Provide the [X, Y] coordinate of the cell's center where the given text is located.  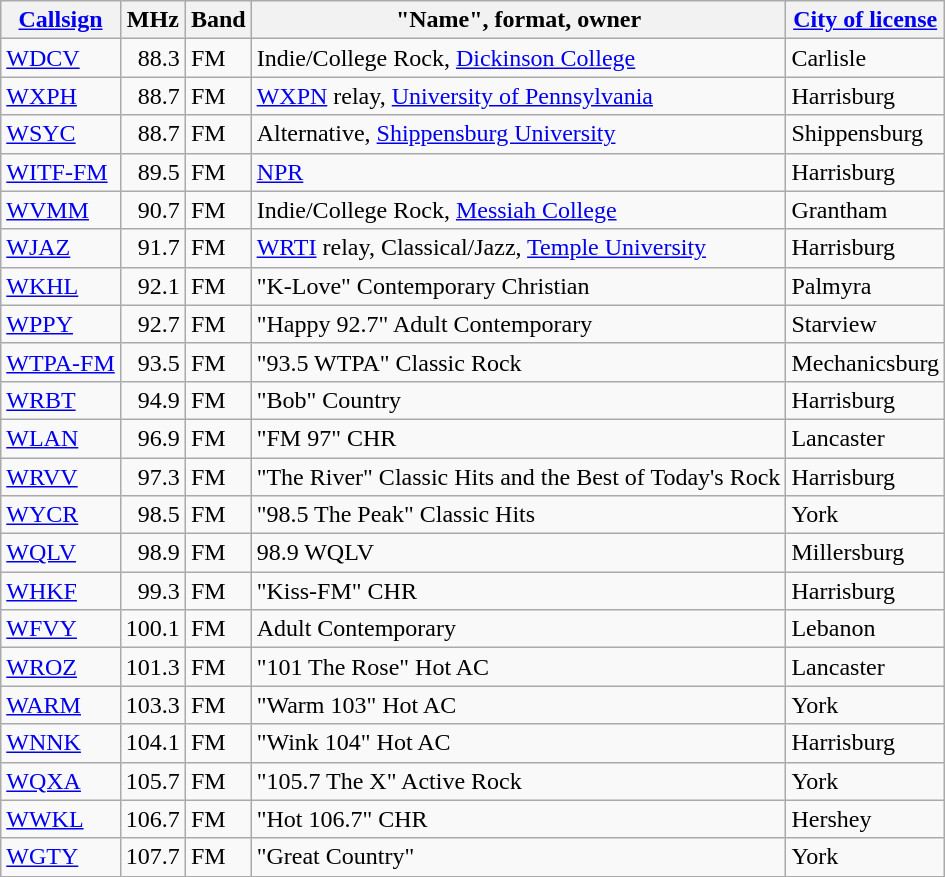
WXPH [61, 96]
96.9 [152, 438]
WJAZ [61, 248]
101.3 [152, 667]
90.7 [152, 210]
Palmyra [866, 286]
"Happy 92.7" Adult Contemporary [518, 324]
WRTI relay, Classical/Jazz, Temple University [518, 248]
89.5 [152, 172]
Indie/College Rock, Dickinson College [518, 58]
WYCR [61, 515]
Grantham [866, 210]
WWKL [61, 819]
97.3 [152, 477]
Millersburg [866, 553]
Carlisle [866, 58]
Band [218, 20]
98.9 WQLV [518, 553]
Hershey [866, 819]
WRBT [61, 400]
"105.7 The X" Active Rock [518, 781]
WVMM [61, 210]
Alternative, Shippensburg University [518, 134]
WXPN relay, University of Pennsylvania [518, 96]
"Great Country" [518, 857]
Adult Contemporary [518, 629]
99.3 [152, 591]
"101 The Rose" Hot AC [518, 667]
WROZ [61, 667]
91.7 [152, 248]
"FM 97" CHR [518, 438]
88.3 [152, 58]
WGTY [61, 857]
Shippensburg [866, 134]
WLAN [61, 438]
WNNK [61, 743]
Lebanon [866, 629]
98.5 [152, 515]
WQLV [61, 553]
"Wink 104" Hot AC [518, 743]
98.9 [152, 553]
Starview [866, 324]
105.7 [152, 781]
Callsign [61, 20]
WPPY [61, 324]
WDCV [61, 58]
WSYC [61, 134]
WITF-FM [61, 172]
104.1 [152, 743]
"Bob" Country [518, 400]
WQXA [61, 781]
WTPA-FM [61, 362]
"Warm 103" Hot AC [518, 705]
"The River" Classic Hits and the Best of Today's Rock [518, 477]
"K-Love" Contemporary Christian [518, 286]
92.1 [152, 286]
City of license [866, 20]
WARM [61, 705]
93.5 [152, 362]
WRVV [61, 477]
"Kiss-FM" CHR [518, 591]
92.7 [152, 324]
100.1 [152, 629]
WFVY [61, 629]
103.3 [152, 705]
MHz [152, 20]
"98.5 The Peak" Classic Hits [518, 515]
WHKF [61, 591]
WKHL [61, 286]
94.9 [152, 400]
Mechanicsburg [866, 362]
107.7 [152, 857]
"93.5 WTPA" Classic Rock [518, 362]
Indie/College Rock, Messiah College [518, 210]
"Hot 106.7" CHR [518, 819]
NPR [518, 172]
106.7 [152, 819]
"Name", format, owner [518, 20]
